Find where the given text appears and provide that cell's center as (X, Y) coordinate. 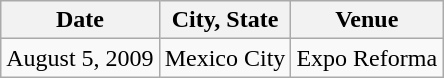
August 5, 2009 (80, 58)
City, State (225, 20)
Mexico City (225, 58)
Expo Reforma (367, 58)
Date (80, 20)
Venue (367, 20)
